Output the [X, Y] coordinate of the center of the cell containing the given text.  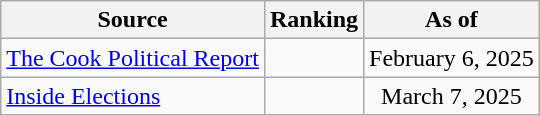
The Cook Political Report [133, 58]
Source [133, 20]
March 7, 2025 [452, 96]
Ranking [314, 20]
Inside Elections [133, 96]
February 6, 2025 [452, 58]
As of [452, 20]
